Return (X, Y) of the center of cell containing provided text 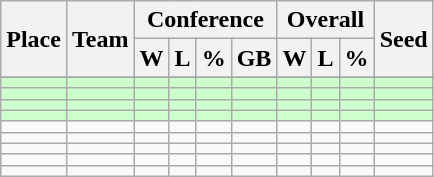
Team (100, 39)
GB (254, 58)
Seed (404, 39)
Overall (326, 20)
Conference (206, 20)
Place (34, 39)
